From the cell containing the given text, extract its center point as (X, Y) coordinate. 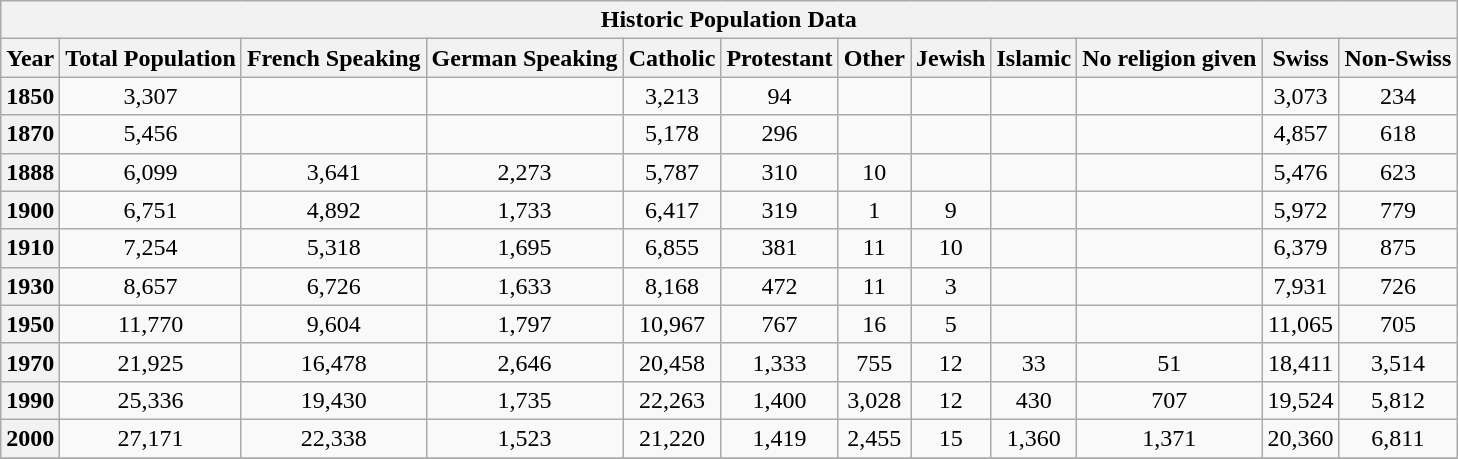
6,751 (151, 210)
Jewish (950, 58)
25,336 (151, 400)
1,695 (524, 248)
1850 (30, 96)
22,263 (672, 400)
3,641 (334, 172)
1,419 (780, 438)
2000 (30, 438)
3,307 (151, 96)
51 (1170, 362)
3,028 (874, 400)
Historic Population Data (729, 20)
7,254 (151, 248)
3,213 (672, 96)
1,360 (1034, 438)
Catholic (672, 58)
Protestant (780, 58)
19,524 (1300, 400)
9 (950, 210)
1888 (30, 172)
27,171 (151, 438)
Other (874, 58)
20,458 (672, 362)
9,604 (334, 324)
8,168 (672, 286)
767 (780, 324)
Total Population (151, 58)
Non-Swiss (1398, 58)
430 (1034, 400)
16 (874, 324)
21,220 (672, 438)
4,892 (334, 210)
310 (780, 172)
1910 (30, 248)
Year (30, 58)
5,812 (1398, 400)
3,073 (1300, 96)
1900 (30, 210)
5,787 (672, 172)
Islamic (1034, 58)
1,633 (524, 286)
1,400 (780, 400)
381 (780, 248)
755 (874, 362)
234 (1398, 96)
1,797 (524, 324)
22,338 (334, 438)
1,523 (524, 438)
6,726 (334, 286)
319 (780, 210)
623 (1398, 172)
1870 (30, 134)
5,318 (334, 248)
5,476 (1300, 172)
16,478 (334, 362)
6,811 (1398, 438)
1,333 (780, 362)
11,770 (151, 324)
19,430 (334, 400)
6,379 (1300, 248)
2,273 (524, 172)
472 (780, 286)
618 (1398, 134)
8,657 (151, 286)
No religion given (1170, 58)
1 (874, 210)
1990 (30, 400)
779 (1398, 210)
5,456 (151, 134)
33 (1034, 362)
11,065 (1300, 324)
1,733 (524, 210)
5 (950, 324)
4,857 (1300, 134)
10,967 (672, 324)
94 (780, 96)
2,646 (524, 362)
20,360 (1300, 438)
German Speaking (524, 58)
1970 (30, 362)
707 (1170, 400)
15 (950, 438)
6,099 (151, 172)
1,371 (1170, 438)
1930 (30, 286)
1950 (30, 324)
French Speaking (334, 58)
3 (950, 286)
705 (1398, 324)
1,735 (524, 400)
3,514 (1398, 362)
7,931 (1300, 286)
6,417 (672, 210)
21,925 (151, 362)
296 (780, 134)
18,411 (1300, 362)
726 (1398, 286)
5,972 (1300, 210)
Swiss (1300, 58)
6,855 (672, 248)
875 (1398, 248)
2,455 (874, 438)
5,178 (672, 134)
